Find where the given text appears and provide that cell's center as (x, y) coordinate. 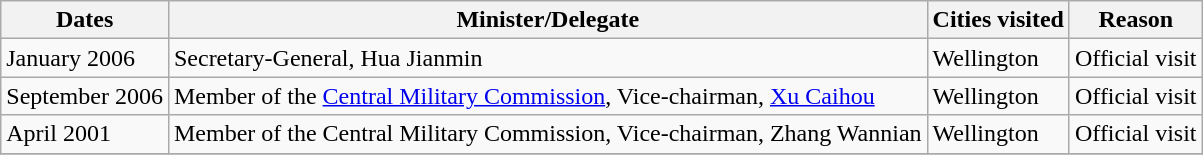
Dates (85, 20)
Member of the Central Military Commission, Vice-chairman, Xu Caihou (548, 96)
September 2006 (85, 96)
Cities visited (998, 20)
Minister/Delegate (548, 20)
Secretary-General, Hua Jianmin (548, 58)
Reason (1136, 20)
January 2006 (85, 58)
Member of the Central Military Commission, Vice-chairman, Zhang Wannian (548, 134)
April 2001 (85, 134)
